Return (x, y) of the center of cell containing provided text 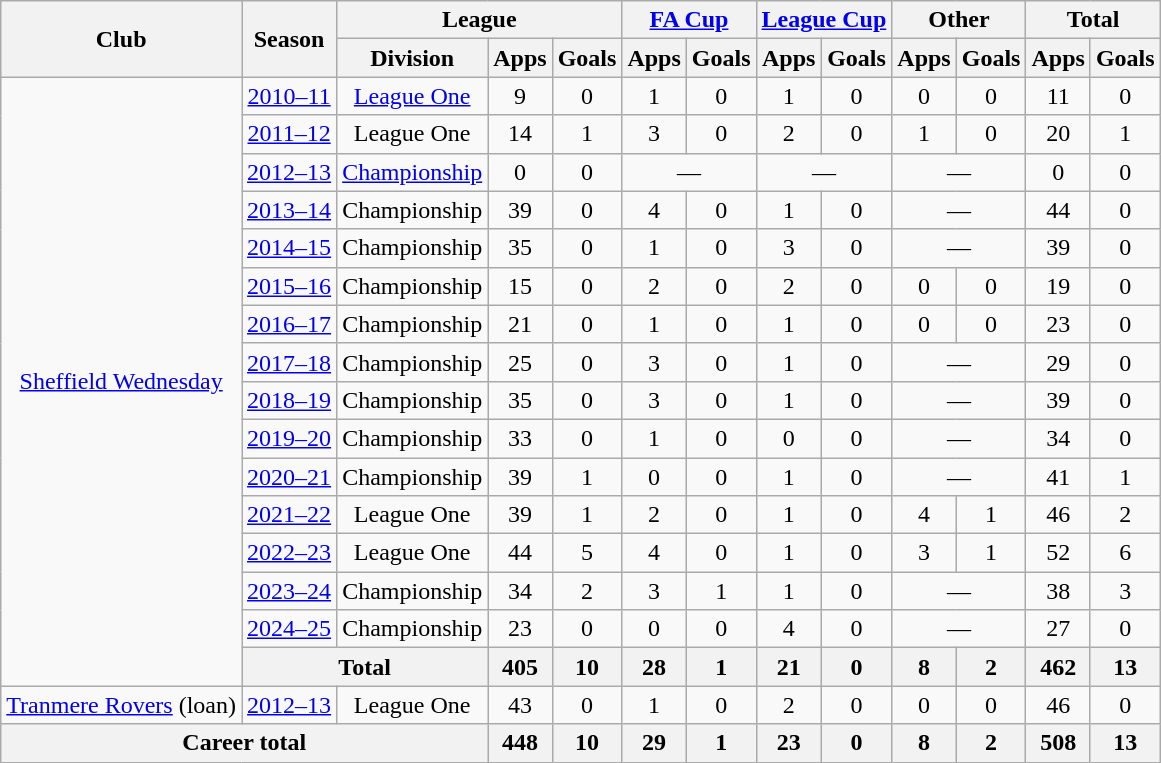
2021–22 (290, 515)
41 (1058, 477)
20 (1058, 134)
2015–16 (290, 286)
2024–25 (290, 629)
Division (412, 58)
5 (587, 553)
League (480, 20)
33 (520, 438)
Other (959, 20)
League Cup (824, 20)
25 (520, 362)
28 (654, 667)
52 (1058, 553)
2023–24 (290, 591)
405 (520, 667)
2022–23 (290, 553)
Career total (244, 743)
43 (520, 705)
FA Cup (689, 20)
462 (1058, 667)
Club (122, 39)
Sheffield Wednesday (122, 382)
6 (1125, 553)
Tranmere Rovers (loan) (122, 705)
508 (1058, 743)
2014–15 (290, 248)
2011–12 (290, 134)
19 (1058, 286)
2020–21 (290, 477)
2017–18 (290, 362)
38 (1058, 591)
11 (1058, 96)
2013–14 (290, 210)
27 (1058, 629)
2019–20 (290, 438)
Season (290, 39)
9 (520, 96)
2010–11 (290, 96)
15 (520, 286)
448 (520, 743)
2018–19 (290, 400)
14 (520, 134)
2016–17 (290, 324)
